Output the (X, Y) coordinate of the center of the cell containing the given text.  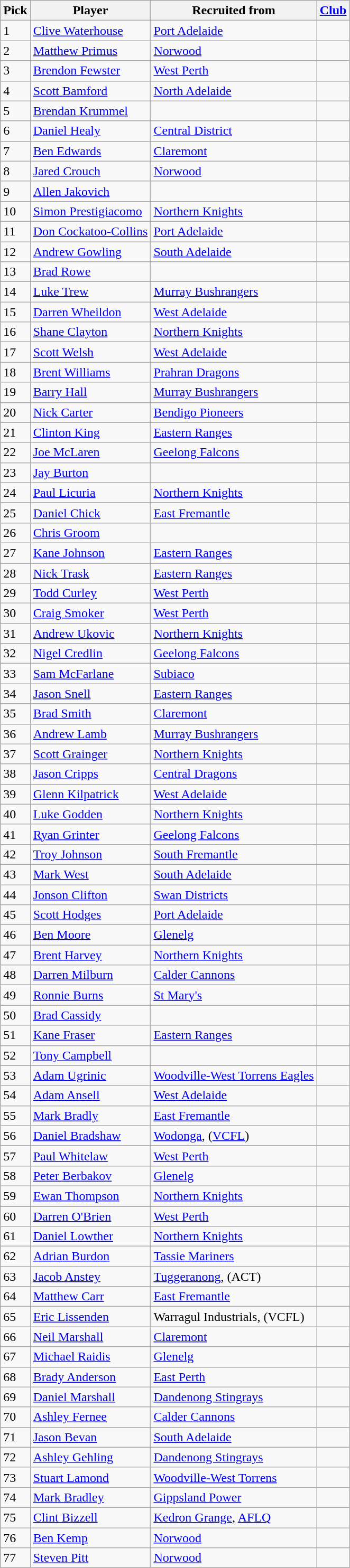
Jacob Anstey (90, 1277)
58 (15, 1176)
29 (15, 593)
Brendan Krummel (90, 111)
42 (15, 854)
50 (15, 1015)
53 (15, 1075)
Luke Godden (90, 814)
5 (15, 111)
18 (15, 372)
71 (15, 1437)
26 (15, 533)
Darren Milburn (90, 975)
Andrew Gowling (90, 252)
Paul Licuria (90, 493)
Simon Prestigiacomo (90, 211)
Kedron Grange, AFLQ (234, 1517)
Brad Rowe (90, 272)
East Perth (234, 1377)
Andrew Ukovic (90, 634)
Matthew Primus (90, 51)
Daniel Healy (90, 131)
Daniel Lowther (90, 1236)
32 (15, 654)
Bendigo Pioneers (234, 412)
Ben Kemp (90, 1538)
Stuart Lamond (90, 1477)
33 (15, 674)
Tuggeranong, (ACT) (234, 1277)
Paul Whitelaw (90, 1156)
38 (15, 774)
56 (15, 1136)
48 (15, 975)
Nick Carter (90, 412)
Pick (15, 11)
28 (15, 573)
Ben Moore (90, 935)
44 (15, 895)
Adrian Burdon (90, 1257)
35 (15, 714)
Scott Grainger (90, 754)
Nigel Credlin (90, 654)
16 (15, 332)
Brady Anderson (90, 1377)
Woodville-West Torrens Eagles (234, 1075)
57 (15, 1156)
17 (15, 352)
Jonson Clifton (90, 895)
Todd Curley (90, 593)
Warragul Industrials, (VCFL) (234, 1317)
76 (15, 1538)
Glenn Kilpatrick (90, 794)
Daniel Marshall (90, 1397)
60 (15, 1216)
Jason Snell (90, 694)
Matthew Carr (90, 1297)
Nick Trask (90, 573)
4 (15, 91)
Craig Smoker (90, 613)
Wodonga, (VCFL) (234, 1136)
31 (15, 634)
Clint Bizzell (90, 1517)
27 (15, 553)
3 (15, 71)
54 (15, 1095)
St Mary's (234, 995)
39 (15, 794)
73 (15, 1477)
Prahran Dragons (234, 372)
Ashley Gehling (90, 1457)
Joe McLaren (90, 452)
Brent Harvey (90, 955)
43 (15, 874)
Shane Clayton (90, 332)
30 (15, 613)
Woodville-West Torrens (234, 1477)
24 (15, 493)
25 (15, 513)
Clive Waterhouse (90, 31)
Michael Raidis (90, 1357)
Daniel Chick (90, 513)
Jason Cripps (90, 774)
Andrew Lamb (90, 734)
Barry Hall (90, 392)
23 (15, 473)
12 (15, 252)
Kane Fraser (90, 1035)
61 (15, 1236)
21 (15, 432)
South Fremantle (234, 854)
63 (15, 1277)
47 (15, 955)
Club (333, 11)
Jared Crouch (90, 171)
77 (15, 1558)
Tassie Mariners (234, 1257)
Darren Wheildon (90, 312)
36 (15, 734)
Jay Burton (90, 473)
6 (15, 131)
68 (15, 1377)
Scott Hodges (90, 915)
75 (15, 1517)
45 (15, 915)
Jason Bevan (90, 1437)
37 (15, 754)
59 (15, 1196)
19 (15, 392)
14 (15, 292)
Adam Ugrinic (90, 1075)
51 (15, 1035)
Luke Trew (90, 292)
64 (15, 1297)
Central Dragons (234, 774)
Subiaco (234, 674)
72 (15, 1457)
52 (15, 1055)
Darren O'Brien (90, 1216)
Don Cockatoo-Collins (90, 231)
Eric Lissenden (90, 1317)
Chris Groom (90, 533)
Ewan Thompson (90, 1196)
Scott Welsh (90, 352)
40 (15, 814)
Ronnie Burns (90, 995)
15 (15, 312)
Scott Bamford (90, 91)
Mark West (90, 874)
Sam McFarlane (90, 674)
62 (15, 1257)
Mark Bradley (90, 1497)
7 (15, 151)
Swan Districts (234, 895)
9 (15, 191)
Brad Smith (90, 714)
10 (15, 211)
Kane Johnson (90, 553)
Steven Pitt (90, 1558)
67 (15, 1357)
20 (15, 412)
49 (15, 995)
Neil Marshall (90, 1337)
Ben Edwards (90, 151)
Peter Berbakov (90, 1176)
Daniel Bradshaw (90, 1136)
22 (15, 452)
41 (15, 834)
Mark Bradly (90, 1116)
Tony Campbell (90, 1055)
Allen Jakovich (90, 191)
65 (15, 1317)
66 (15, 1337)
Recruited from (234, 11)
13 (15, 272)
70 (15, 1417)
34 (15, 694)
Gippsland Power (234, 1497)
Ryan Grinter (90, 834)
Troy Johnson (90, 854)
1 (15, 31)
Central District (234, 131)
2 (15, 51)
Brendon Fewster (90, 71)
46 (15, 935)
Adam Ansell (90, 1095)
Clinton King (90, 432)
69 (15, 1397)
8 (15, 171)
Brent Williams (90, 372)
55 (15, 1116)
74 (15, 1497)
North Adelaide (234, 91)
11 (15, 231)
Player (90, 11)
Brad Cassidy (90, 1015)
Ashley Fernee (90, 1417)
